Search for the cell housing the specified text and yield its [X, Y] center coordinate. 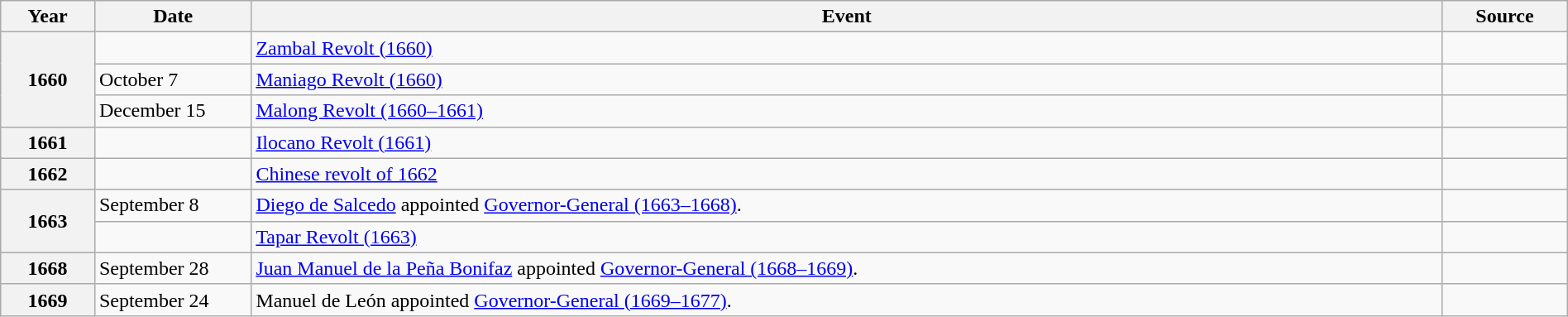
Diego de Salcedo appointed Governor-General (1663–1668). [847, 205]
Zambal Revolt (1660) [847, 48]
Juan Manuel de la Peña Bonifaz appointed Governor-General (1668–1669). [847, 268]
Date [172, 17]
September 28 [172, 268]
Tapar Revolt (1663) [847, 237]
1660 [48, 79]
Chinese revolt of 1662 [847, 174]
October 7 [172, 79]
September 24 [172, 300]
Source [1505, 17]
Ilocano Revolt (1661) [847, 142]
Event [847, 17]
1661 [48, 142]
Maniago Revolt (1660) [847, 79]
September 8 [172, 205]
December 15 [172, 111]
1662 [48, 174]
1668 [48, 268]
Manuel de León appointed Governor-General (1669–1677). [847, 300]
Malong Revolt (1660–1661) [847, 111]
1663 [48, 221]
1669 [48, 300]
Year [48, 17]
